Return (X, Y) of the center of cell containing provided text 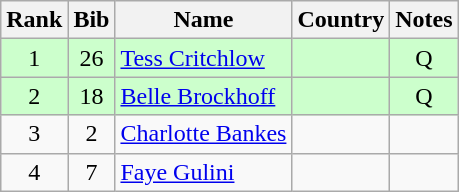
1 (34, 58)
Belle Brockhoff (204, 96)
Country (341, 20)
3 (34, 134)
Bib (92, 20)
7 (92, 172)
Name (204, 20)
Notes (424, 20)
Tess Critchlow (204, 58)
Rank (34, 20)
26 (92, 58)
Charlotte Bankes (204, 134)
4 (34, 172)
18 (92, 96)
Faye Gulini (204, 172)
